From the cell containing the given text, extract its center point as [X, Y] coordinate. 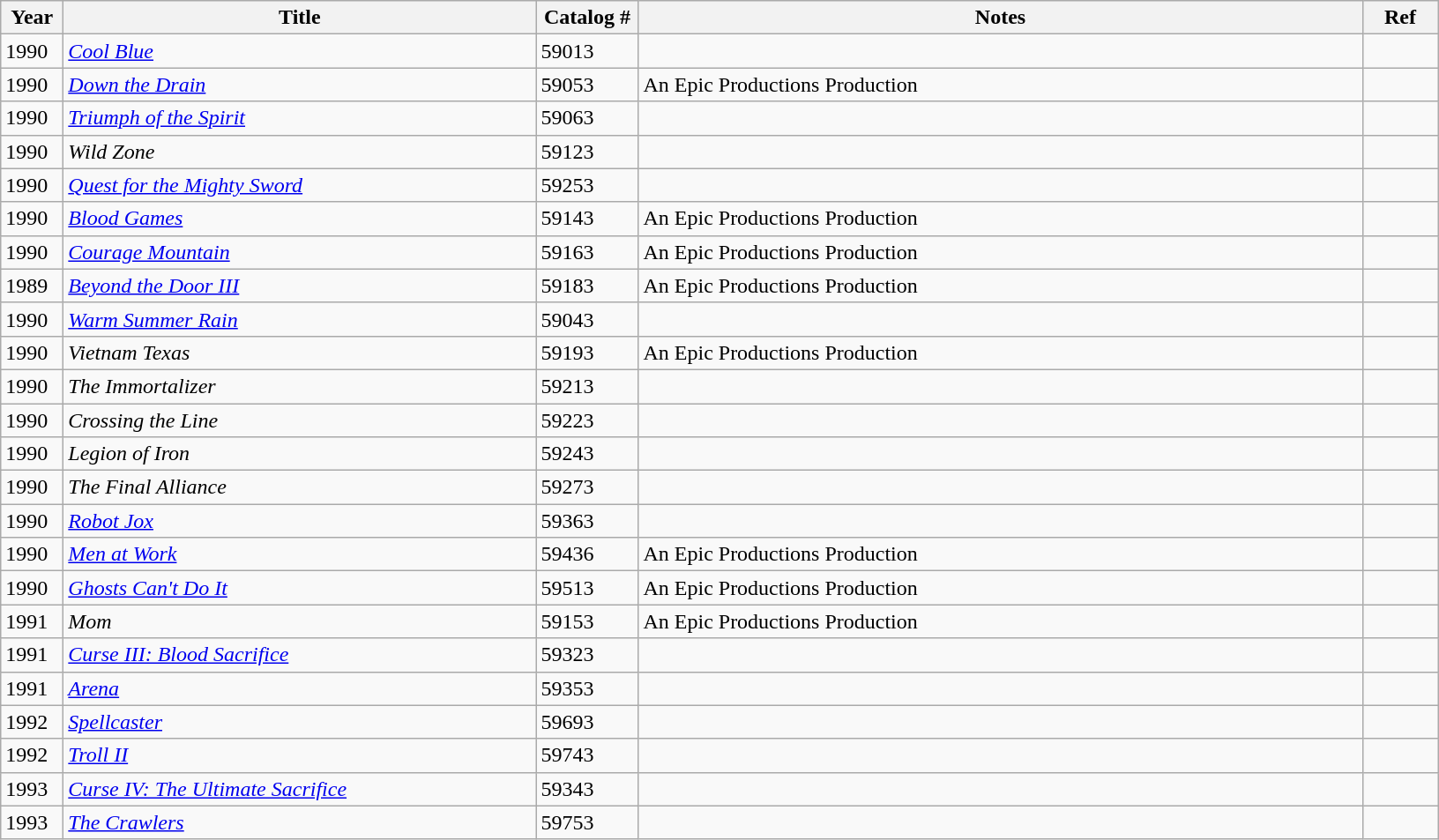
Curse IV: The Ultimate Sacrifice [300, 789]
Men at Work [300, 554]
Vietnam Texas [300, 353]
59363 [587, 521]
Curse III: Blood Sacrifice [300, 655]
59513 [587, 588]
59153 [587, 621]
Notes [1000, 18]
59213 [587, 386]
59753 [587, 822]
The Final Alliance [300, 487]
Courage Mountain [300, 252]
Title [300, 18]
59323 [587, 655]
Crossing the Line [300, 420]
59343 [587, 789]
59143 [587, 219]
Ghosts Can't Do It [300, 588]
Troll II [300, 755]
Triumph of the Spirit [300, 118]
1989 [32, 286]
59013 [587, 51]
59183 [587, 286]
Warm Summer Rain [300, 319]
Spellcaster [300, 722]
59693 [587, 722]
Beyond the Door III [300, 286]
Catalog # [587, 18]
Down the Drain [300, 85]
59353 [587, 688]
59223 [587, 420]
59123 [587, 152]
Ref [1400, 18]
Robot Jox [300, 521]
59163 [587, 252]
Cool Blue [300, 51]
59043 [587, 319]
Arena [300, 688]
59253 [587, 185]
Mom [300, 621]
59273 [587, 487]
Quest for the Mighty Sword [300, 185]
Year [32, 18]
59743 [587, 755]
59243 [587, 454]
59053 [587, 85]
Blood Games [300, 219]
Legion of Iron [300, 454]
The Immortalizer [300, 386]
Wild Zone [300, 152]
59436 [587, 554]
59193 [587, 353]
59063 [587, 118]
The Crawlers [300, 822]
